Capture the cell that displays the provided text and extract its [x, y] central coordinate. 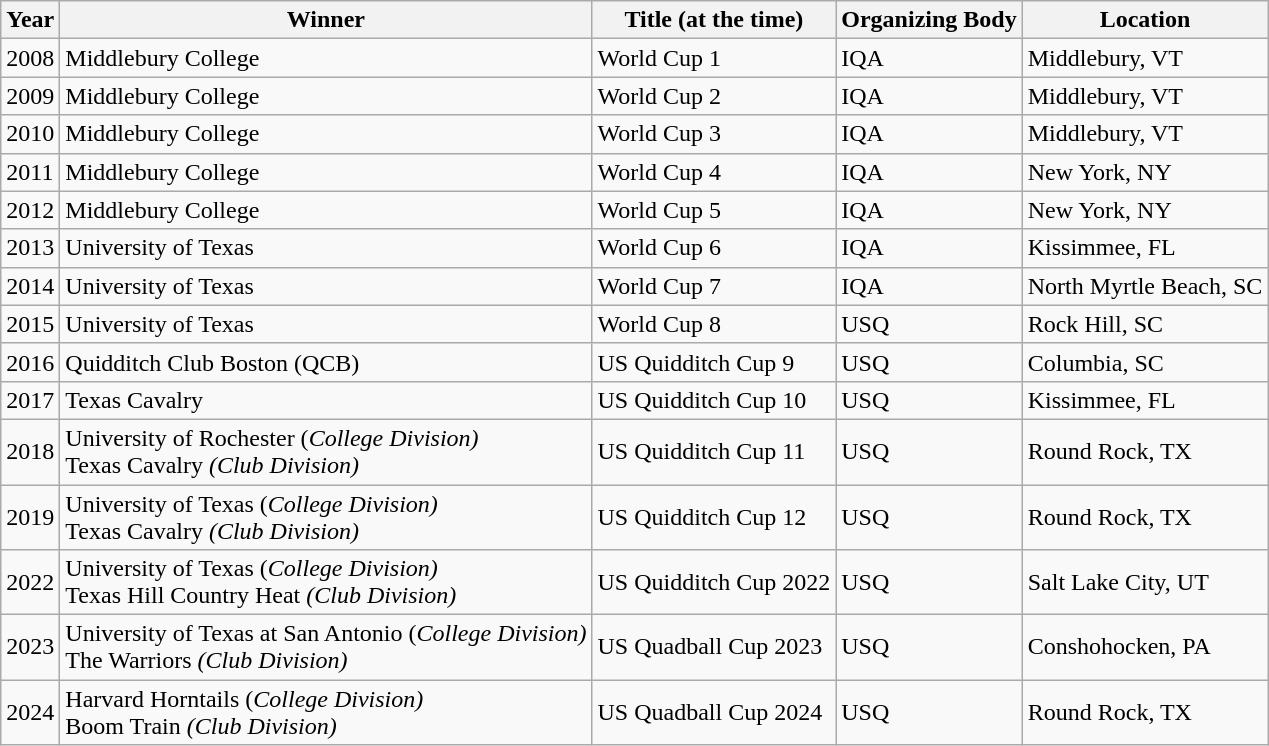
2019 [30, 516]
2022 [30, 582]
US Quidditch Cup 12 [714, 516]
University of Texas (College Division)Texas Hill Country Heat (Club Division) [326, 582]
World Cup 7 [714, 286]
2015 [30, 324]
US Quadball Cup 2024 [714, 712]
Conshohocken, PA [1145, 648]
University of Rochester (College Division)Texas Cavalry (Club Division) [326, 452]
2009 [30, 96]
2008 [30, 58]
Quidditch Club Boston (QCB) [326, 362]
2012 [30, 210]
World Cup 3 [714, 134]
2016 [30, 362]
2023 [30, 648]
US Quidditch Cup 9 [714, 362]
Year [30, 20]
Winner [326, 20]
Salt Lake City, UT [1145, 582]
World Cup 6 [714, 248]
Harvard Horntails (College Division)Boom Train (Club Division) [326, 712]
Rock Hill, SC [1145, 324]
US Quidditch Cup 2022 [714, 582]
Title (at the time) [714, 20]
World Cup 8 [714, 324]
2011 [30, 172]
Texas Cavalry [326, 400]
World Cup 4 [714, 172]
2017 [30, 400]
World Cup 5 [714, 210]
North Myrtle Beach, SC [1145, 286]
US Quadball Cup 2023 [714, 648]
2010 [30, 134]
US Quidditch Cup 11 [714, 452]
University of Texas (College Division)Texas Cavalry (Club Division) [326, 516]
2024 [30, 712]
2018 [30, 452]
2014 [30, 286]
Organizing Body [929, 20]
US Quidditch Cup 10 [714, 400]
World Cup 2 [714, 96]
World Cup 1 [714, 58]
2013 [30, 248]
Location [1145, 20]
Columbia, SC [1145, 362]
University of Texas at San Antonio (College Division)The Warriors (Club Division) [326, 648]
